Determine the (X, Y) coordinate at the center of the cell enclosing the given text.  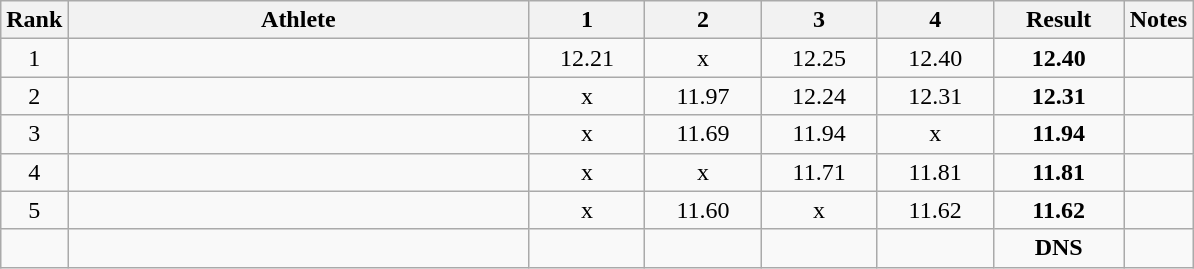
5 (34, 210)
12.24 (819, 96)
11.60 (703, 210)
11.69 (703, 134)
Athlete (298, 20)
Rank (34, 20)
12.25 (819, 58)
12.21 (587, 58)
Result (1058, 20)
11.71 (819, 172)
11.97 (703, 96)
Notes (1158, 20)
DNS (1058, 248)
